Identify which cell holds the provided text, then report its [x, y] central coordinate. 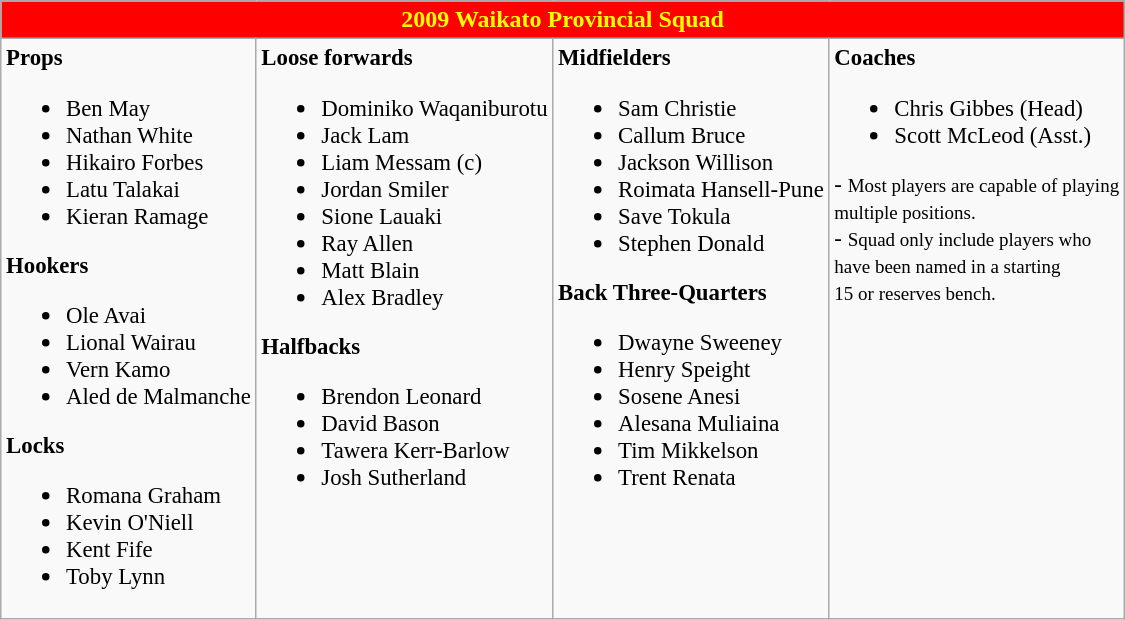
2009 Waikato Provincial Squad [563, 20]
